Scan for the cell matching the given text and deliver its (X, Y) coordinate at center. 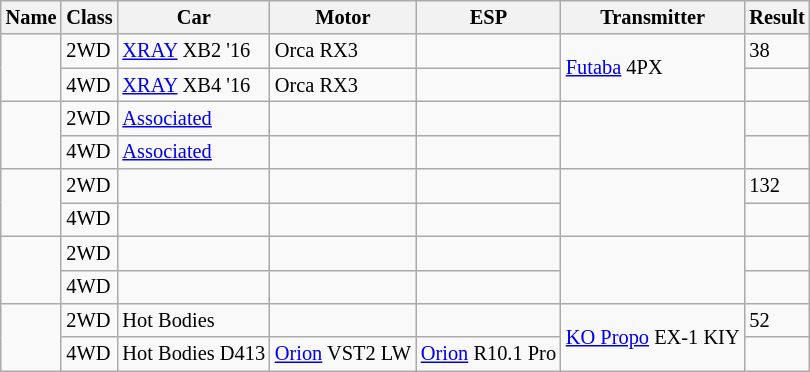
Orion VST2 LW (343, 354)
XRAY XB2 '16 (194, 51)
KO Propo EX-1 KIY (653, 336)
52 (776, 320)
Transmitter (653, 17)
132 (776, 186)
Orion R10.1 Pro (488, 354)
Futaba 4PX (653, 68)
Name (32, 17)
ESP (488, 17)
XRAY XB4 '16 (194, 85)
Hot Bodies (194, 320)
38 (776, 51)
Class (89, 17)
Motor (343, 17)
Result (776, 17)
Hot Bodies D413 (194, 354)
Car (194, 17)
